Find where the given text appears and provide that cell's center as [x, y] coordinate. 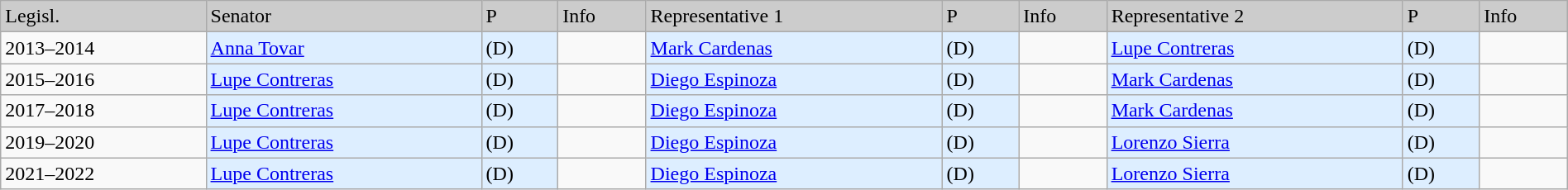
Senator [344, 17]
2015–2016 [103, 79]
2013–2014 [103, 48]
2019–2020 [103, 142]
Representative 1 [794, 17]
2017–2018 [103, 111]
Representative 2 [1255, 17]
2021–2022 [103, 173]
Anna Tovar [344, 48]
Legisl. [103, 17]
